For the text-containing cell, return its midpoint in [X, Y] coordinate format. 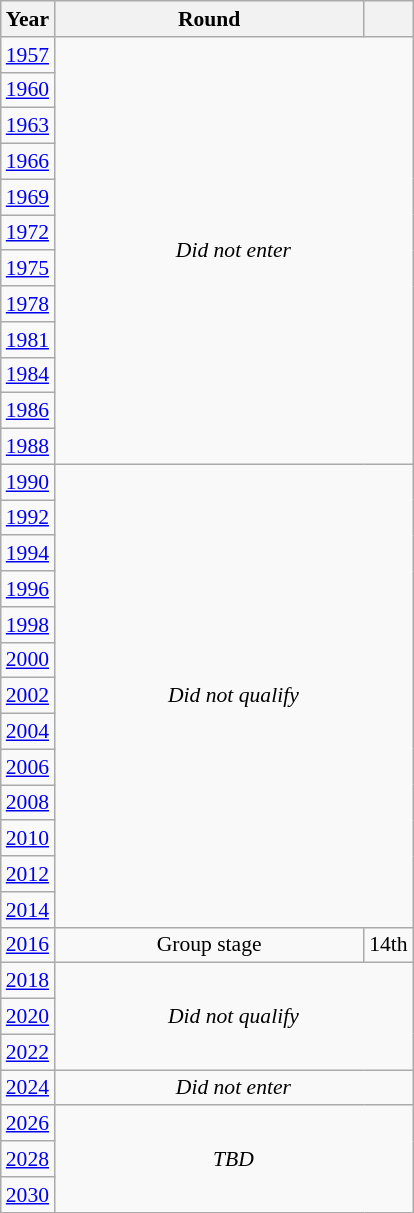
14th [388, 945]
1963 [28, 126]
1990 [28, 482]
1988 [28, 447]
1994 [28, 554]
1986 [28, 411]
2030 [28, 1195]
2008 [28, 803]
2028 [28, 1159]
2026 [28, 1124]
2020 [28, 1017]
1996 [28, 589]
TBD [234, 1160]
2018 [28, 981]
2016 [28, 945]
2024 [28, 1088]
1969 [28, 197]
1972 [28, 233]
1978 [28, 304]
1981 [28, 340]
1957 [28, 55]
Group stage [209, 945]
1984 [28, 375]
2002 [28, 696]
Round [209, 19]
2010 [28, 839]
2012 [28, 874]
Year [28, 19]
2006 [28, 767]
2000 [28, 660]
1998 [28, 625]
2022 [28, 1052]
1966 [28, 162]
1960 [28, 90]
1992 [28, 518]
2004 [28, 732]
1975 [28, 269]
2014 [28, 910]
